Return the (X, Y) coordinate for the center point of the cell that contains the specified text.  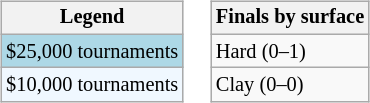
$25,000 tournaments (92, 51)
Legend (92, 18)
$10,000 tournaments (92, 85)
Hard (0–1) (290, 51)
Finals by surface (290, 18)
Clay (0–0) (290, 85)
